Extract the (X, Y) coordinate from the center of the cell holding the provided text.  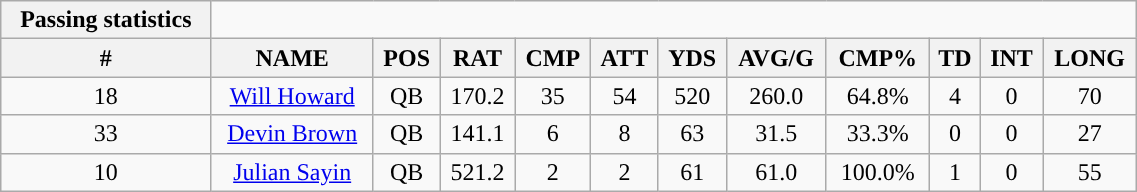
CMP (553, 58)
# (106, 58)
33 (106, 134)
520 (692, 96)
141.1 (478, 134)
33.3% (878, 134)
Devin Brown (292, 134)
1 (954, 172)
4 (954, 96)
63 (692, 134)
INT (1012, 58)
100.0% (878, 172)
170.2 (478, 96)
6 (553, 134)
POS (406, 58)
10 (106, 172)
8 (625, 134)
31.5 (776, 134)
AVG/G (776, 58)
TD (954, 58)
18 (106, 96)
LONG (1089, 58)
Julian Sayin (292, 172)
61.0 (776, 172)
70 (1089, 96)
CMP% (878, 58)
YDS (692, 58)
27 (1089, 134)
521.2 (478, 172)
NAME (292, 58)
Passing statistics (106, 20)
61 (692, 172)
260.0 (776, 96)
RAT (478, 58)
55 (1089, 172)
ATT (625, 58)
64.8% (878, 96)
Will Howard (292, 96)
35 (553, 96)
54 (625, 96)
